Scan for the cell matching the given text and deliver its [X, Y] coordinate at center. 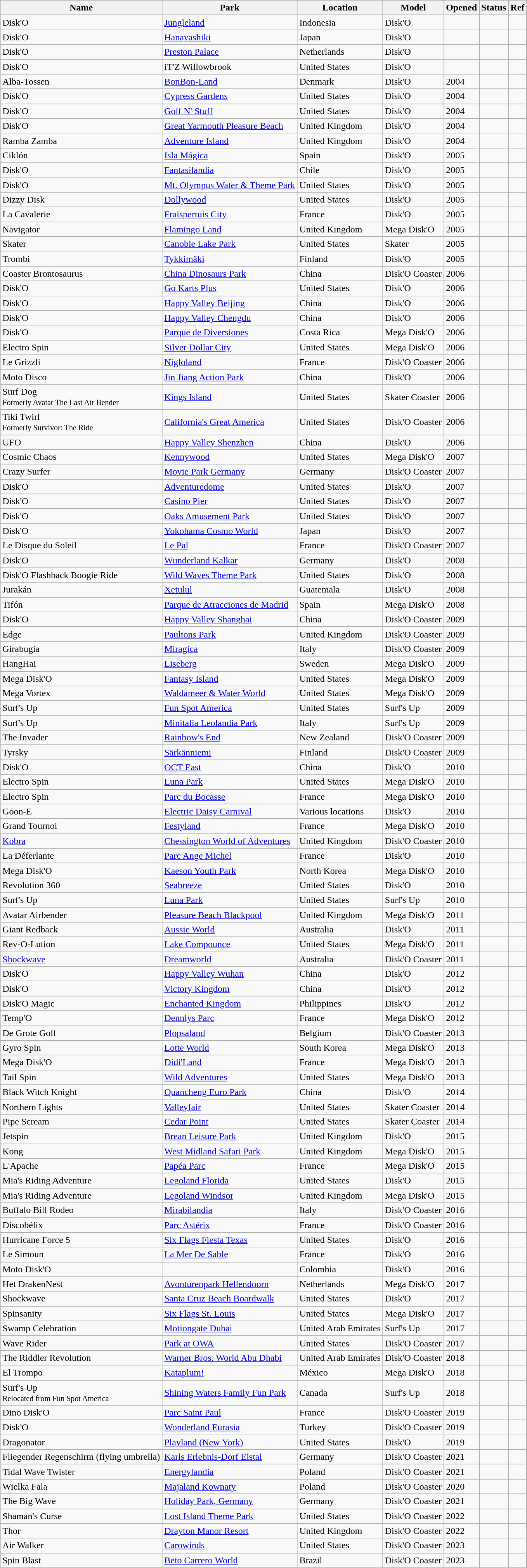
Adventure Island [230, 140]
Buffalo Bill Rodeo [81, 1210]
Park at OWA [230, 1343]
Happy Valley Wuhan [230, 974]
Flamingo Land [230, 229]
Preston Palace [230, 52]
Mt. Olympus Water & Theme Park [230, 185]
Air Walker [81, 1545]
Temp'O [81, 1018]
Gyro Spin [81, 1048]
Didi'Land [230, 1062]
BonBon-Land [230, 81]
Navigator [81, 229]
Valleyfair [230, 1107]
Kennywood [230, 457]
Giant Redback [81, 930]
Le Grizzli [81, 362]
South Korea [340, 1048]
Tyrsky [81, 752]
West Midland Safari Park [230, 1151]
Trombi [81, 259]
Victory Kingdom [230, 989]
Rainbow's End [230, 738]
New Zealand [340, 738]
Enchanted Kingdom [230, 1003]
Brean Leisure Park [230, 1136]
Lost Island Theme Park [230, 1516]
Six Flags Fiesta Texas [230, 1240]
Lotte World [230, 1048]
Tidal Wave Twister [81, 1472]
Pipe Scream [81, 1121]
China Dinosaurs Park [230, 274]
Lake Compounce [230, 944]
Status [494, 8]
Shining Waters Family Fun Park [230, 1392]
Coaster Brontosaurus [81, 274]
Revolution 360 [81, 885]
Hurricane Force 5 [81, 1240]
Fantasilandia [230, 170]
Fliegender Regenschirm (flying umbrella) [81, 1457]
Ramba Zamba [81, 140]
Wunderland Kalkar [230, 560]
Tykkimäki [230, 259]
Hanayashiki [230, 37]
Festyland [230, 826]
La Déferlante [81, 856]
UFO [81, 442]
Fraispertuis City [230, 215]
Parque de Atracciones de Madrid [230, 605]
Turkey [340, 1428]
Xetulul [230, 590]
Black Witch Knight [81, 1092]
Six Flags St. Louis [230, 1313]
Philippines [340, 1003]
Denmark [340, 81]
Model [413, 8]
Dreamworld [230, 959]
De Grote Golf [81, 1033]
Various locations [340, 811]
Avatar Airbender [81, 915]
Parc Ange Michel [230, 856]
Alba-Tossen [81, 81]
Fun Spot America [230, 708]
Shaman's Curse [81, 1516]
Seabreeze [230, 885]
Park [230, 8]
Happy Valley Chengdu [230, 318]
Opened [462, 8]
Goon-E [81, 811]
Adventuredome [230, 487]
Minitalia Leolandia Park [230, 723]
Quancheng Euro Park [230, 1092]
Belgium [340, 1033]
Wonderland Eurasia [230, 1428]
HangHai [81, 664]
Kobra [81, 841]
Isla Mágica [230, 155]
México [340, 1372]
Liseberg [230, 664]
Parc Astérix [230, 1225]
Papéa Parc [230, 1166]
The Big Wave [81, 1501]
Aussie World [230, 930]
Le Simoun [81, 1254]
Ciklón [81, 155]
Grand Tournoi [81, 826]
Oaks Amusement Park [230, 516]
Great Yarmouth Pleasure Beach [230, 126]
Cosmic Chaos [81, 457]
Cypress Gardens [230, 96]
Kaeson Youth Park [230, 870]
Kong [81, 1151]
Miragica [230, 649]
North Korea [340, 870]
Parc Saint Paul [230, 1413]
Särkänniemi [230, 752]
The Invader [81, 738]
La Cavalerie [81, 215]
Kataplum! [230, 1372]
OCT East [230, 767]
Ref [518, 8]
Casino Pier [230, 501]
Moto Disk'O [81, 1269]
Wielka Fala [81, 1487]
Tiki TwirlFormerly Survivor: The Ride [81, 422]
Swamp Celebration [81, 1328]
Warner Bros. World Abu Dhabi [230, 1358]
Waldameer & Water World [230, 693]
Spin Blast [81, 1560]
Dragonator [81, 1442]
Northern Lights [81, 1107]
Wild Adventures [230, 1077]
Kings Island [230, 397]
Legoland Florida [230, 1181]
El Trompo [81, 1372]
Parque de Diversiones [230, 333]
Spinsanity [81, 1313]
Disk'O Magic [81, 1003]
Majaland Kownaty [230, 1487]
Carowinds [230, 1545]
Santa Cruz Beach Boardwalk [230, 1299]
Brazil [340, 1560]
Nigloland [230, 362]
La Mer De Sable [230, 1254]
Guatemala [340, 590]
Paultons Park [230, 634]
Jungleland [230, 23]
Wave Rider [81, 1343]
Fantasy Island [230, 679]
Movie Park Germany [230, 472]
Golf N' Stuff [230, 111]
Girabugia [81, 649]
Chile [340, 170]
L'Apache [81, 1166]
Happy Valley Shanghai [230, 619]
Dollywood [230, 200]
Happy Valley Beijing [230, 303]
Dennlys Parc [230, 1018]
Tifón [81, 605]
Colombia [340, 1269]
Energylandia [230, 1472]
Jetspin [81, 1136]
Rev-O-Lution [81, 944]
Tail Spin [81, 1077]
Holiday Park, Germany [230, 1501]
Surf DogFormerly Avatar The Last Air Bender [81, 397]
Jin Jiang Action Park [230, 377]
California's Great America [230, 422]
Indonesia [340, 23]
Disk'O Flashback Boogie Ride [81, 575]
Jurakán [81, 590]
2020 [462, 1487]
Happy Valley Shenzhen [230, 442]
Chessington World of Adventures [230, 841]
Playland (New York) [230, 1442]
Wild Waves Theme Park [230, 575]
Yokohama Cosmo World [230, 531]
Het DrakenNest [81, 1284]
Le Disque du Soleil [81, 546]
Le Pal [230, 546]
Cedar Point [230, 1121]
Plopsaland [230, 1033]
Thor [81, 1531]
The Riddler Revolution [81, 1358]
Karls Erlebnis-Dorf Elstal [230, 1457]
Mirabilandia [230, 1210]
Dino Disk'O [81, 1413]
Beto Carrero World [230, 1560]
Canada [340, 1392]
Sweden [340, 664]
Edge [81, 634]
Parc du Bocasse [230, 797]
Drayton Manor Resort [230, 1531]
Electric Daisy Carnival [230, 811]
Pleasure Beach Blackpool [230, 915]
Crazy Surfer [81, 472]
Dizzy Disk [81, 200]
Avonturenpark Hellendoorn [230, 1284]
Legoland Windsor [230, 1195]
Silver Dollar City [230, 347]
Costa Rica [340, 333]
Location [340, 8]
iT'Z Willowbrook [230, 67]
Surf's UpRelocated from Fun Spot America [81, 1392]
Moto Disco [81, 377]
Discobélix [81, 1225]
Name [81, 8]
Motiongate Dubai [230, 1328]
Go Karts Plus [230, 288]
Canobie Lake Park [230, 244]
Mega Vortex [81, 693]
